Search for the cell housing the specified text and yield its (x, y) center coordinate. 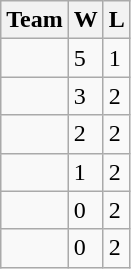
5 (86, 58)
W (86, 20)
Team (35, 20)
L (116, 20)
3 (86, 96)
